Find where the given text appears and provide that cell's center as [x, y] coordinate. 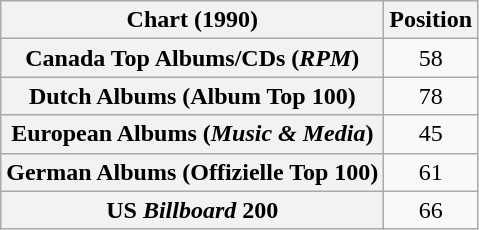
Chart (1990) [192, 20]
Dutch Albums (Album Top 100) [192, 96]
German Albums (Offizielle Top 100) [192, 172]
66 [431, 210]
European Albums (Music & Media) [192, 134]
US Billboard 200 [192, 210]
61 [431, 172]
58 [431, 58]
78 [431, 96]
45 [431, 134]
Canada Top Albums/CDs (RPM) [192, 58]
Position [431, 20]
